Scan for the cell matching the given text and deliver its (x, y) coordinate at center. 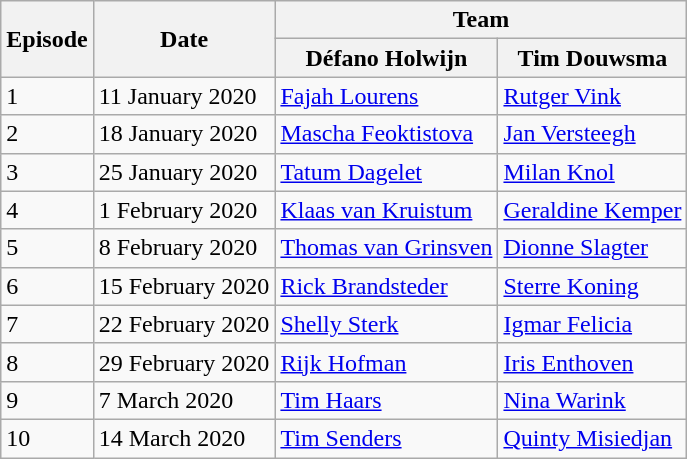
Igmar Felicia (592, 324)
Shelly Sterk (386, 324)
7 March 2020 (184, 400)
29 February 2020 (184, 362)
Rijk Hofman (386, 362)
5 (47, 248)
9 (47, 400)
Tatum Dagelet (386, 172)
Jan Versteegh (592, 134)
Défano Holwijn (386, 58)
4 (47, 210)
Klaas van Kruistum (386, 210)
Milan Knol (592, 172)
10 (47, 438)
Nina Warink (592, 400)
7 (47, 324)
Tim Haars (386, 400)
18 January 2020 (184, 134)
25 January 2020 (184, 172)
Quinty Misiedjan (592, 438)
Episode (47, 39)
Mascha Feoktistova (386, 134)
Thomas van Grinsven (386, 248)
Team (481, 20)
Date (184, 39)
11 January 2020 (184, 96)
14 March 2020 (184, 438)
8 February 2020 (184, 248)
Tim Douwsma (592, 58)
15 February 2020 (184, 286)
Fajah Lourens (386, 96)
Rick Brandsteder (386, 286)
Geraldine Kemper (592, 210)
1 February 2020 (184, 210)
3 (47, 172)
8 (47, 362)
1 (47, 96)
22 February 2020 (184, 324)
Sterre Koning (592, 286)
Rutger Vink (592, 96)
Tim Senders (386, 438)
6 (47, 286)
Iris Enthoven (592, 362)
2 (47, 134)
Dionne Slagter (592, 248)
